Provide the (x, y) coordinate of the cell's center where the given text is located.  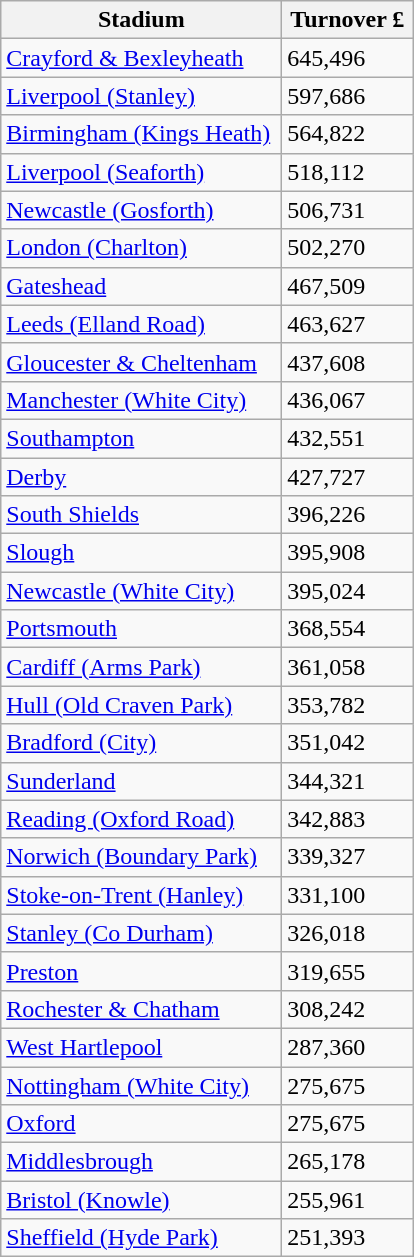
Manchester (White City) (142, 400)
319,655 (348, 971)
Preston (142, 971)
Newcastle (White City) (142, 591)
427,727 (348, 477)
339,327 (348, 857)
361,058 (348, 667)
351,042 (348, 743)
463,627 (348, 324)
Stadium (142, 20)
265,178 (348, 1162)
Norwich (Boundary Park) (142, 857)
Stoke-on-Trent (Hanley) (142, 895)
502,270 (348, 248)
West Hartlepool (142, 1047)
Bradford (City) (142, 743)
Liverpool (Seaforth) (142, 172)
Birmingham (Kings Heath) (142, 134)
255,961 (348, 1200)
Leeds (Elland Road) (142, 324)
Bristol (Knowle) (142, 1200)
London (Charlton) (142, 248)
South Shields (142, 515)
353,782 (348, 705)
645,496 (348, 58)
597,686 (348, 96)
287,360 (348, 1047)
Newcastle (Gosforth) (142, 210)
Gateshead (142, 286)
Oxford (142, 1124)
432,551 (348, 438)
Rochester & Chatham (142, 1009)
396,226 (348, 515)
Hull (Old Craven Park) (142, 705)
Turnover £ (348, 20)
437,608 (348, 362)
Reading (Oxford Road) (142, 819)
Nottingham (White City) (142, 1085)
Middlesbrough (142, 1162)
467,509 (348, 286)
395,024 (348, 591)
Crayford & Bexleyheath (142, 58)
Liverpool (Stanley) (142, 96)
Sheffield (Hyde Park) (142, 1238)
Slough (142, 553)
326,018 (348, 933)
Cardiff (Arms Park) (142, 667)
564,822 (348, 134)
Sunderland (142, 781)
251,393 (348, 1238)
Gloucester & Cheltenham (142, 362)
436,067 (348, 400)
331,100 (348, 895)
344,321 (348, 781)
Southampton (142, 438)
506,731 (348, 210)
Stanley (Co Durham) (142, 933)
308,242 (348, 1009)
Portsmouth (142, 629)
342,883 (348, 819)
518,112 (348, 172)
395,908 (348, 553)
Derby (142, 477)
368,554 (348, 629)
